Find where the given text appears and provide that cell's center as [x, y] coordinate. 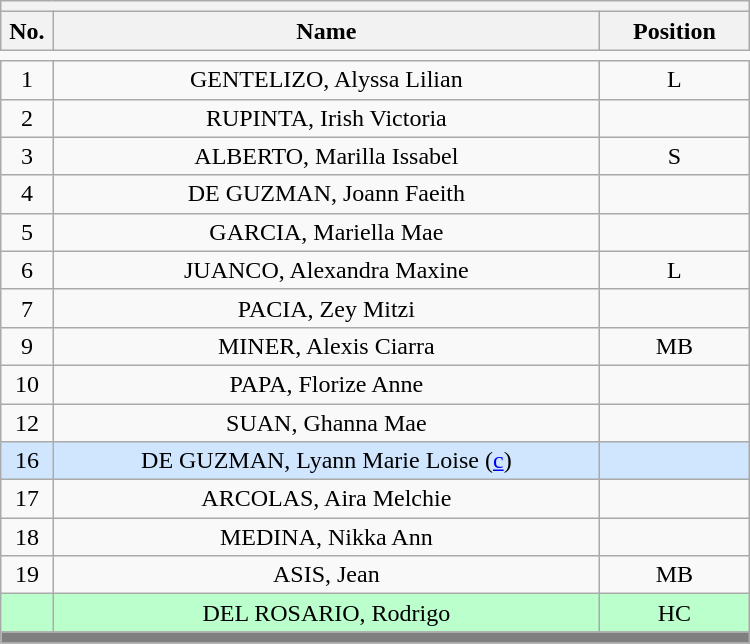
Name [326, 31]
PACIA, Zey Mitzi [326, 308]
ARCOLAS, Aira Melchie [326, 499]
3 [27, 156]
No. [27, 31]
MEDINA, Nikka Ann [326, 537]
JUANCO, Alexandra Maxine [326, 270]
DE GUZMAN, Joann Faeith [326, 194]
S [675, 156]
DE GUZMAN, Lyann Marie Loise (c) [326, 461]
6 [27, 270]
DEL ROSARIO, Rodrigo [326, 613]
18 [27, 537]
19 [27, 575]
5 [27, 232]
Position [675, 31]
MINER, Alexis Ciarra [326, 346]
12 [27, 423]
17 [27, 499]
1 [27, 80]
SUAN, Ghanna Mae [326, 423]
7 [27, 308]
GARCIA, Mariella Mae [326, 232]
2 [27, 118]
ALBERTO, Marilla Issabel [326, 156]
10 [27, 384]
HC [675, 613]
ASIS, Jean [326, 575]
RUPINTA, Irish Victoria [326, 118]
9 [27, 346]
GENTELIZO, Alyssa Lilian [326, 80]
16 [27, 461]
PAPA, Florize Anne [326, 384]
4 [27, 194]
